Capture the cell that displays the provided text and extract its [X, Y] central coordinate. 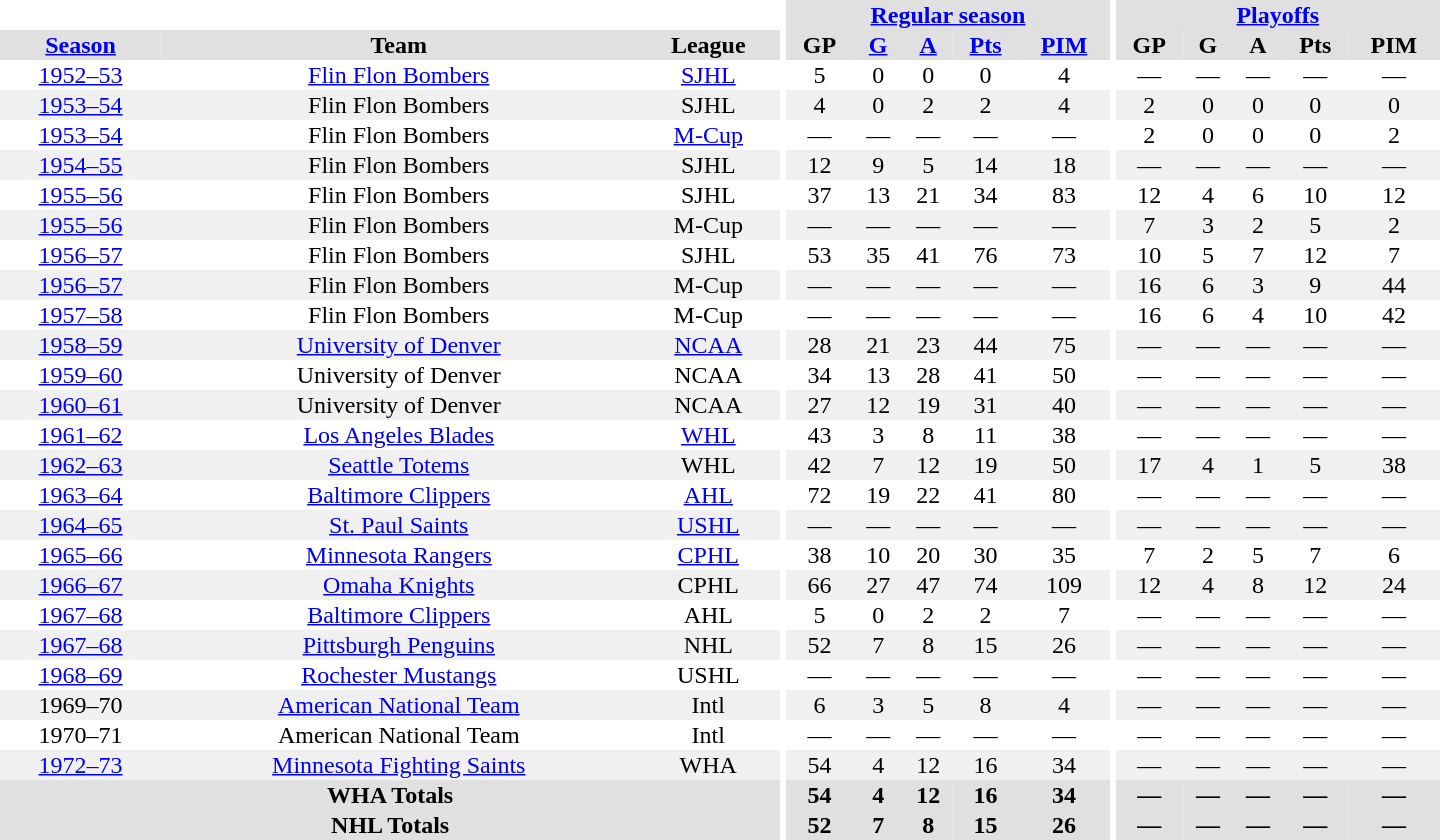
76 [986, 255]
1964–65 [80, 525]
83 [1064, 195]
Los Angeles Blades [398, 435]
72 [820, 495]
109 [1064, 585]
1963–64 [80, 495]
37 [820, 195]
24 [1394, 585]
1972–73 [80, 765]
53 [820, 255]
Pittsburgh Penguins [398, 645]
1952–53 [80, 75]
Playoffs [1278, 15]
Season [80, 45]
66 [820, 585]
1 [1258, 465]
1962–63 [80, 465]
18 [1064, 165]
St. Paul Saints [398, 525]
31 [986, 405]
40 [1064, 405]
43 [820, 435]
75 [1064, 345]
1961–62 [80, 435]
1957–58 [80, 315]
17 [1150, 465]
23 [928, 345]
20 [928, 555]
NHL Totals [390, 825]
30 [986, 555]
1965–66 [80, 555]
Team [398, 45]
Minnesota Fighting Saints [398, 765]
Rochester Mustangs [398, 675]
Minnesota Rangers [398, 555]
1954–55 [80, 165]
Regular season [948, 15]
1966–67 [80, 585]
73 [1064, 255]
1958–59 [80, 345]
14 [986, 165]
11 [986, 435]
1970–71 [80, 735]
Seattle Totems [398, 465]
NHL [708, 645]
1959–60 [80, 375]
WHA Totals [390, 795]
WHA [708, 765]
Omaha Knights [398, 585]
74 [986, 585]
League [708, 45]
1960–61 [80, 405]
1968–69 [80, 675]
47 [928, 585]
80 [1064, 495]
22 [928, 495]
1969–70 [80, 705]
